Determine the (x, y) coordinate at the center of the cell enclosing the given text.  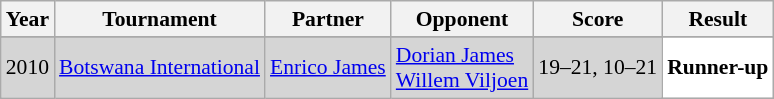
Opponent (462, 19)
Botswana International (160, 68)
19–21, 10–21 (598, 68)
Score (598, 19)
Enrico James (328, 68)
Runner-up (718, 68)
Dorian James Willem Viljoen (462, 68)
Partner (328, 19)
2010 (28, 68)
Year (28, 19)
Result (718, 19)
Tournament (160, 19)
